Locate the cell with the specified text and output its (X, Y) center coordinate. 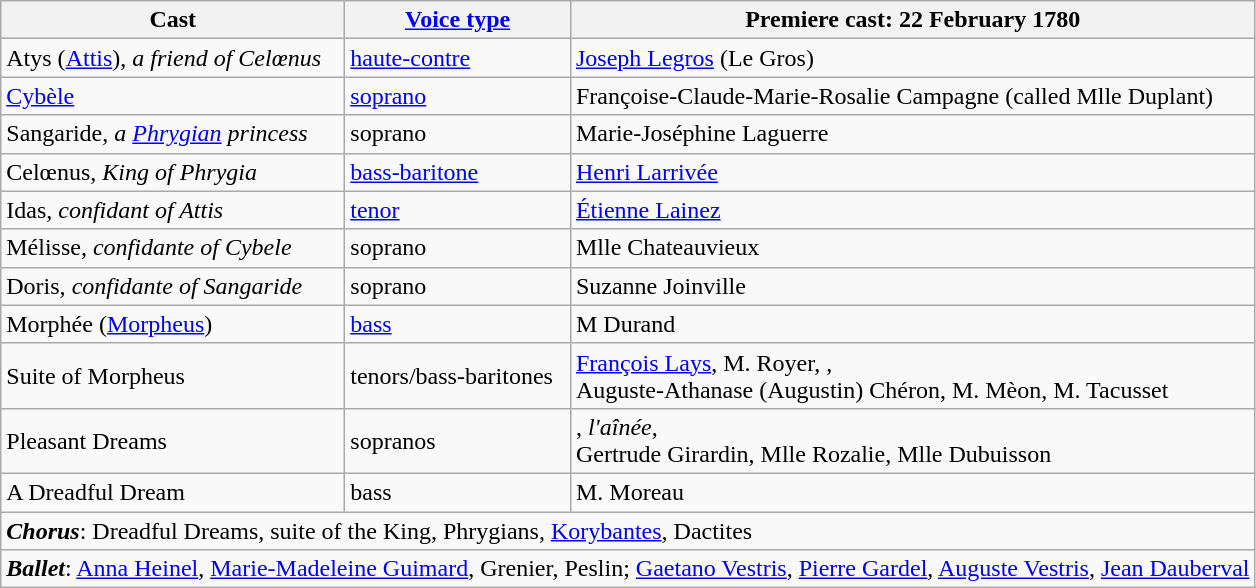
Idas, confidant of Attis (173, 210)
tenor (458, 210)
Voice type (458, 20)
sopranos (458, 440)
Sangaride, a Phrygian princess (173, 134)
Chorus: Dreadful Dreams, suite of the King, Phrygians, Korybantes, Dactites (628, 531)
Pleasant Dreams (173, 440)
Suite of Morpheus (173, 376)
François Lays, M. Royer, ,Auguste-Athanase (Augustin) Chéron, M. Mèon, M. Tacusset (912, 376)
Mélisse, confidante of Cybele (173, 248)
Celœnus, King of Phrygia (173, 172)
Étienne Lainez (912, 210)
Doris, confidante of Sangaride (173, 286)
Mlle Chateauvieux (912, 248)
tenors/bass-baritones (458, 376)
Marie-Joséphine Laguerre (912, 134)
Cast (173, 20)
, l'aînée,Gertrude Girardin, Mlle Rozalie, Mlle Dubuisson (912, 440)
Françoise-Claude-Marie-Rosalie Campagne (called Mlle Duplant) (912, 96)
Atys (Attis), a friend of Celœnus (173, 58)
Ballet: Anna Heinel, Marie-Madeleine Guimard, Grenier, Peslin; Gaetano Vestris, Pierre Gardel, Auguste Vestris, Jean Dauberval (628, 569)
Joseph Legros (Le Gros) (912, 58)
Cybèle (173, 96)
haute-contre (458, 58)
A Dreadful Dream (173, 492)
Suzanne Joinville (912, 286)
Henri Larrivée (912, 172)
Morphée (Morpheus) (173, 324)
M. Moreau (912, 492)
Premiere cast: 22 February 1780 (912, 20)
bass-baritone (458, 172)
M Durand (912, 324)
